Extract the [x, y] coordinate from the center of the cell holding the provided text.  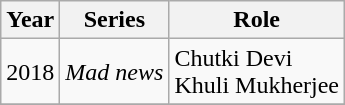
Mad news [114, 72]
Series [114, 20]
Role [257, 20]
2018 [30, 72]
Year [30, 20]
Chutki Devi Khuli Mukherjee [257, 72]
